Find where the given text appears and provide that cell's center as (X, Y) coordinate. 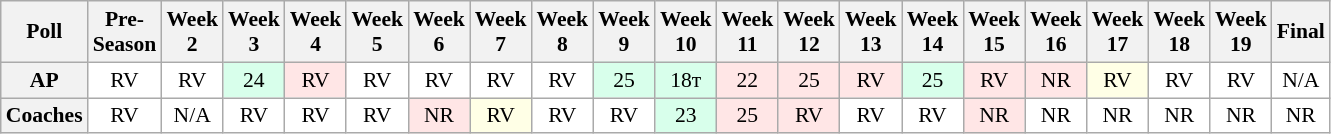
Poll (44, 32)
Final (1301, 32)
Week14 (933, 32)
AP (44, 80)
Week10 (686, 32)
Week17 (1118, 32)
Week3 (254, 32)
18т (686, 80)
Week7 (501, 32)
Week11 (748, 32)
Week15 (994, 32)
Week16 (1056, 32)
Week2 (192, 32)
Pre-Season (125, 32)
Week9 (624, 32)
22 (748, 80)
Week8 (562, 32)
24 (254, 80)
Week4 (316, 32)
Week12 (809, 32)
Coaches (44, 116)
Week19 (1241, 32)
Week13 (871, 32)
Week18 (1179, 32)
23 (686, 116)
Week6 (439, 32)
Week5 (377, 32)
